Detect which cell encompasses the target text, then output its [X, Y] center coordinate. 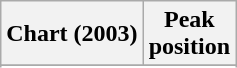
Peakposition [189, 34]
Chart (2003) [72, 34]
